Provide the (x, y) coordinate of the cell's center where the given text is located.  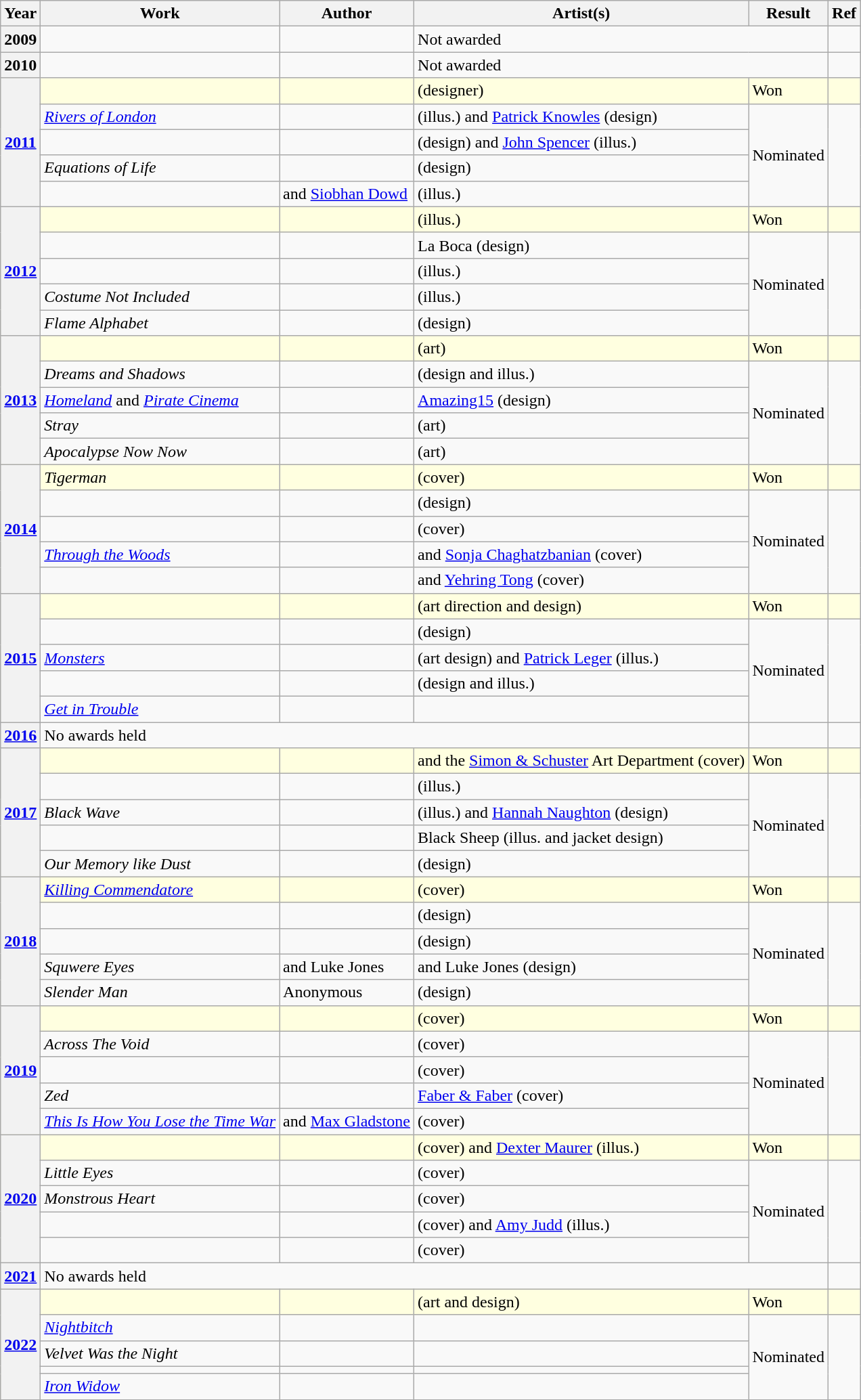
2017 (20, 812)
Iron Widow (160, 1386)
(art and design) (581, 1302)
Dreams and Shadows (160, 374)
Monsters (160, 657)
Through the Woods (160, 554)
Tigerman (160, 477)
2015 (20, 657)
Stray (160, 426)
Homeland and Pirate Cinema (160, 400)
This Is How You Lose the Time War (160, 1121)
(cover) and Dexter Maurer (illus.) (581, 1147)
Artist(s) (581, 14)
Little Eyes (160, 1173)
(illus.) and Patrick Knowles (design) (581, 116)
Velvet Was the Night (160, 1353)
2016 (20, 735)
Squwere Eyes (160, 967)
Flame Alphabet (160, 323)
(designer) (581, 91)
(art design) and Patrick Leger (illus.) (581, 657)
Slender Man (160, 992)
2012 (20, 271)
Work (160, 14)
2011 (20, 142)
Zed (160, 1095)
Ref (845, 14)
(illus.) and Hannah Naughton (design) (581, 812)
Author (347, 14)
Equations of Life (160, 168)
and Max Gladstone (347, 1121)
Our Memory like Dust (160, 864)
2018 (20, 941)
2014 (20, 529)
and Siobhan Dowd (347, 194)
2010 (20, 65)
Apocalypse Now Now (160, 452)
(art direction and design) (581, 606)
2013 (20, 400)
(cover) and Amy Judd (illus.) (581, 1225)
Faber & Faber (cover) (581, 1095)
Result (789, 14)
and the Simon & Schuster Art Department (cover) (581, 761)
Amazing15 (design) (581, 400)
Black Wave (160, 812)
Killing Commendatore (160, 890)
Year (20, 14)
Get in Trouble (160, 709)
Rivers of London (160, 116)
and Sonja Chaghatzbanian (cover) (581, 554)
Anonymous (347, 992)
and Luke Jones (design) (581, 967)
2020 (20, 1199)
and Luke Jones (347, 967)
Nightbitch (160, 1328)
Monstrous Heart (160, 1199)
Costume Not Included (160, 297)
2019 (20, 1070)
2022 (20, 1344)
La Boca (design) (581, 245)
(design) and John Spencer (illus.) (581, 142)
Black Sheep (illus. and jacket design) (581, 838)
Across The Void (160, 1044)
2009 (20, 39)
and Yehring Tong (cover) (581, 580)
2021 (20, 1276)
